Return the (X, Y) coordinate for the center point of the cell that contains the specified text.  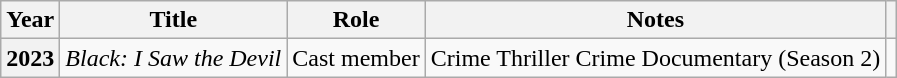
Year (30, 20)
2023 (30, 58)
Notes (655, 20)
Cast member (356, 58)
Crime Thriller Crime Documentary (Season 2) (655, 58)
Black: I Saw the Devil (174, 58)
Role (356, 20)
Title (174, 20)
